Extract the [x, y] coordinate from the center of the cell holding the provided text.  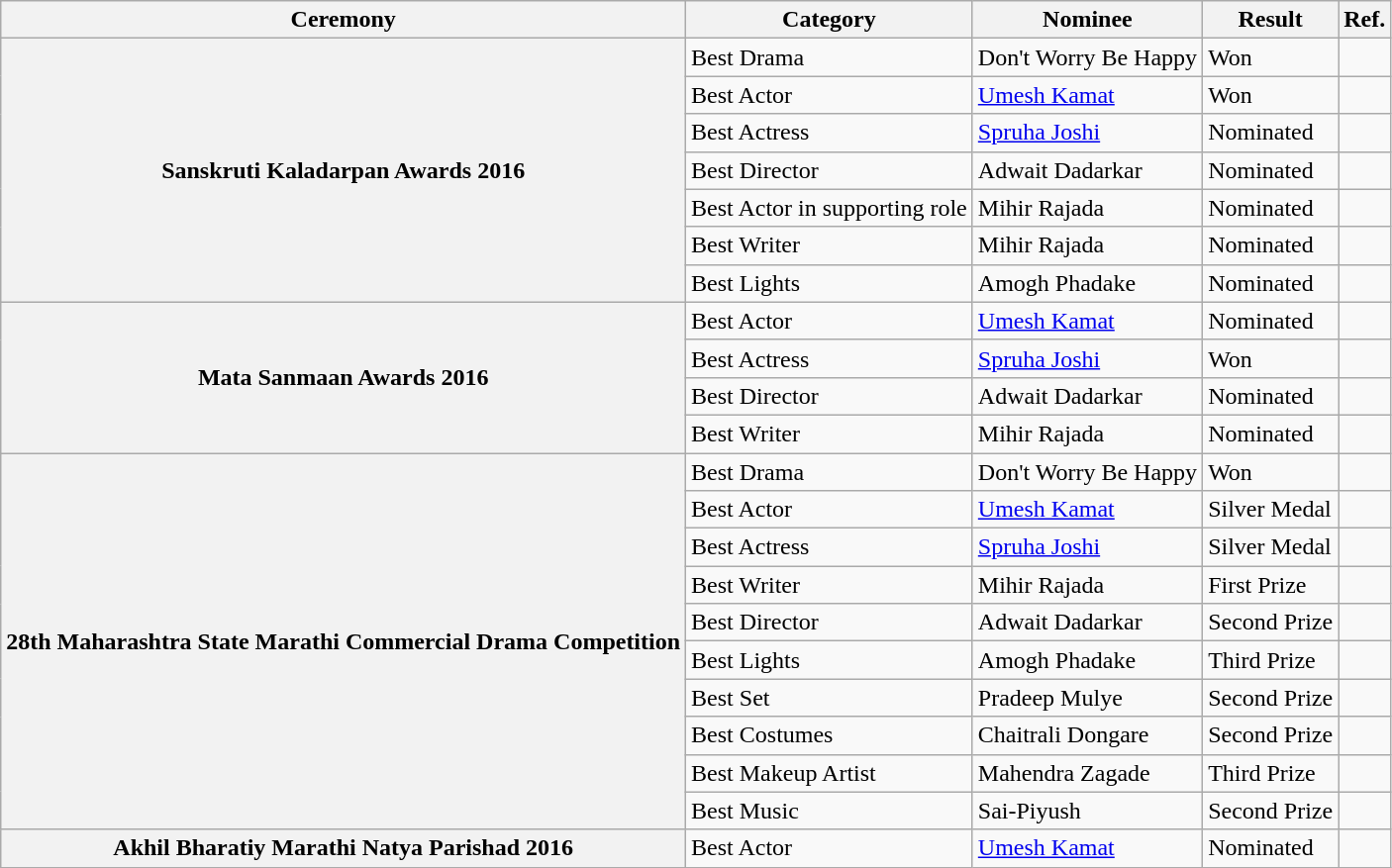
Pradeep Mulye [1087, 698]
Ceremony [344, 20]
28th Maharashtra State Marathi Commercial Drama Competition [344, 641]
Chaitrali Dongare [1087, 735]
First Prize [1271, 585]
Best Set [830, 698]
Sai-Piyush [1087, 811]
Sanskruti Kaladarpan Awards 2016 [344, 170]
Best Actor in supporting role [830, 208]
Best Makeup Artist [830, 773]
Mata Sanmaan Awards 2016 [344, 377]
Category [830, 20]
Best Costumes [830, 735]
Akhil Bharatiy Marathi Natya Parishad 2016 [344, 848]
Ref. [1364, 20]
Nominee [1087, 20]
Mahendra Zagade [1087, 773]
Best Music [830, 811]
Result [1271, 20]
